Output the [X, Y] coordinate of the center of the cell containing the given text.  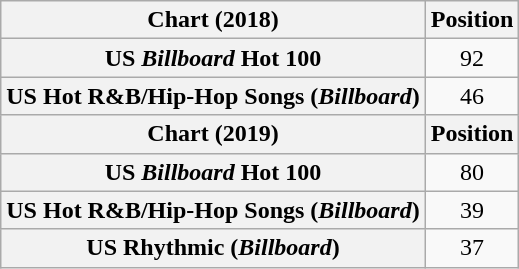
37 [472, 248]
US Rhythmic (Billboard) [213, 248]
92 [472, 58]
39 [472, 210]
46 [472, 96]
Chart (2019) [213, 134]
Chart (2018) [213, 20]
80 [472, 172]
